Provide the [x, y] coordinate of the cell's center where the given text is located.  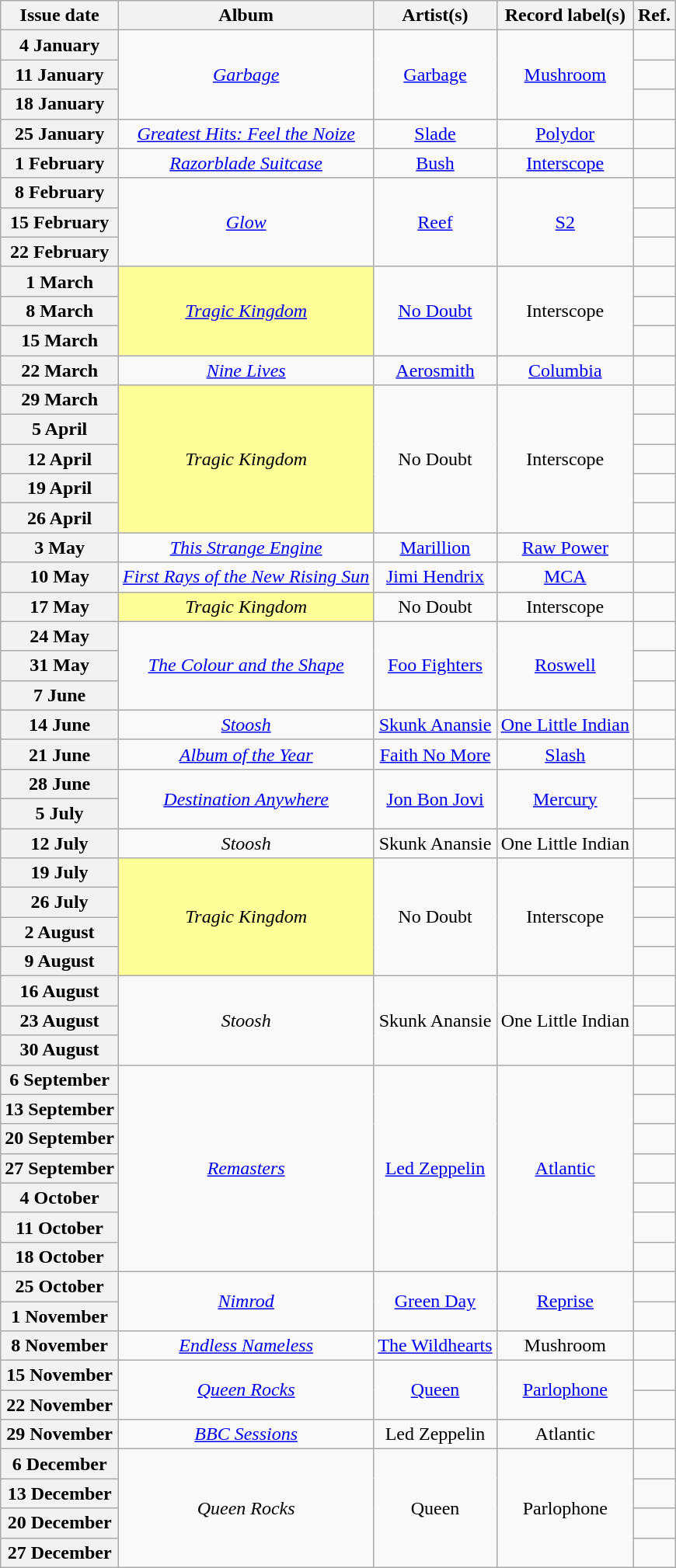
19 July [60, 873]
Aerosmith [435, 370]
28 June [60, 784]
11 October [60, 1227]
21 June [60, 754]
24 May [60, 636]
15 November [60, 1375]
The Wildhearts [435, 1346]
4 October [60, 1198]
26 April [60, 518]
6 December [60, 1464]
Record label(s) [565, 16]
Razorblade Suitcase [246, 163]
8 November [60, 1346]
13 December [60, 1493]
22 November [60, 1405]
Faith No More [435, 754]
27 December [60, 1552]
Bush [435, 163]
MCA [565, 577]
Mercury [565, 798]
27 September [60, 1168]
Album [246, 16]
8 February [60, 193]
1 March [60, 281]
1 February [60, 163]
18 October [60, 1257]
Album of the Year [246, 754]
18 January [60, 104]
29 March [60, 400]
6 September [60, 1080]
30 August [60, 1050]
2 August [60, 932]
First Rays of the New Rising Sun [246, 577]
The Colour and the Shape [246, 666]
Foo Fighters [435, 666]
Nimrod [246, 1301]
26 July [60, 902]
14 June [60, 725]
15 March [60, 340]
22 February [60, 252]
17 May [60, 607]
Reef [435, 222]
Slade [435, 134]
22 March [60, 370]
5 July [60, 813]
25 January [60, 134]
29 November [60, 1434]
Greatest Hits: Feel the Noize [246, 134]
23 August [60, 1020]
7 June [60, 695]
Ref. [654, 16]
10 May [60, 577]
Columbia [565, 370]
S2 [565, 222]
15 February [60, 222]
12 July [60, 843]
16 August [60, 991]
13 September [60, 1109]
Roswell [565, 666]
Endless Nameless [246, 1346]
Jimi Hendrix [435, 577]
This Strange Engine [246, 548]
20 December [60, 1523]
12 April [60, 459]
Jon Bon Jovi [435, 798]
Glow [246, 222]
Green Day [435, 1301]
3 May [60, 548]
BBC Sessions [246, 1434]
1 November [60, 1316]
Polydor [565, 134]
Nine Lives [246, 370]
20 September [60, 1139]
5 April [60, 429]
Artist(s) [435, 16]
Marillion [435, 548]
25 October [60, 1286]
Slash [565, 754]
9 August [60, 961]
Issue date [60, 16]
Destination Anywhere [246, 798]
Remasters [246, 1168]
4 January [60, 45]
11 January [60, 75]
Reprise [565, 1301]
8 March [60, 311]
19 April [60, 488]
31 May [60, 666]
Raw Power [565, 548]
